Return the [X, Y] coordinate for the center point of the cell that contains the specified text.  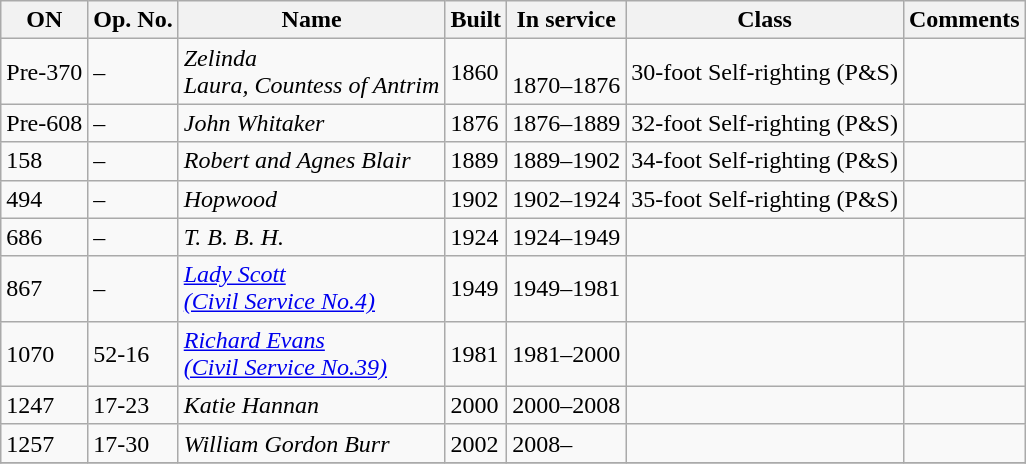
494 [44, 199]
Katie Hannan [312, 405]
Class [765, 20]
1876 [476, 123]
34-foot Self-righting (P&S) [765, 161]
1981 [476, 354]
1949–1981 [566, 288]
2002 [476, 443]
T. B. B. H. [312, 237]
2000–2008 [566, 405]
Lady Scott(Civil Service No.4) [312, 288]
Name [312, 20]
Richard Evans(Civil Service No.39) [312, 354]
Pre-608 [44, 123]
17-30 [133, 443]
1247 [44, 405]
1902–1924 [566, 199]
1981–2000 [566, 354]
1924 [476, 237]
Built [476, 20]
ON [44, 20]
1870–1876 [566, 72]
17-23 [133, 405]
2008– [566, 443]
1949 [476, 288]
Robert and Agnes Blair [312, 161]
1902 [476, 199]
1889 [476, 161]
1070 [44, 354]
Pre-370 [44, 72]
In service [566, 20]
1860 [476, 72]
Comments [964, 20]
686 [44, 237]
52-16 [133, 354]
ZelindaLaura, Countess of Antrim [312, 72]
158 [44, 161]
1889–1902 [566, 161]
35-foot Self-righting (P&S) [765, 199]
Op. No. [133, 20]
32-foot Self-righting (P&S) [765, 123]
867 [44, 288]
30-foot Self-righting (P&S) [765, 72]
Hopwood [312, 199]
William Gordon Burr [312, 443]
1876–1889 [566, 123]
1257 [44, 443]
2000 [476, 405]
1924–1949 [566, 237]
John Whitaker [312, 123]
